Output the (x, y) coordinate of the center of the cell containing the given text.  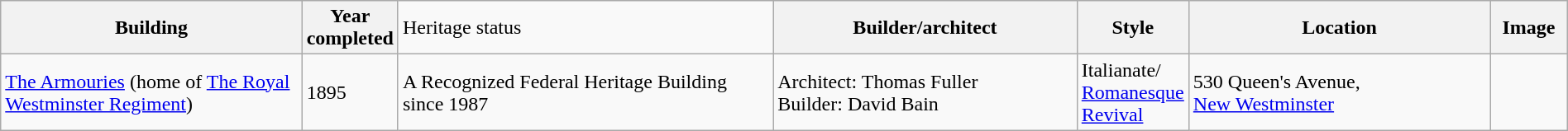
Style (1133, 28)
Builder/architect (925, 28)
Architect: Thomas Fuller Builder: David Bain (925, 92)
530 Queen's Avenue,New Westminster (1339, 92)
A Recognized Federal Heritage Building since 1987 (586, 92)
Image (1529, 28)
The Armouries (home of The Royal Westminster Regiment) (151, 92)
Year completed (350, 28)
Heritage status (586, 28)
1895 (350, 92)
Building (151, 28)
Location (1339, 28)
Italianate/Romanesque Revival (1133, 92)
